Scan for the cell matching the given text and deliver its (X, Y) coordinate at center. 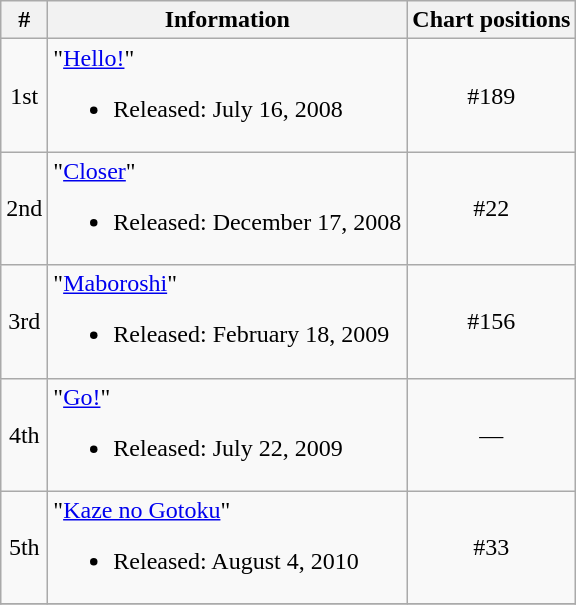
Information (228, 20)
3rd (24, 322)
4th (24, 434)
Chart positions (492, 20)
5th (24, 548)
#156 (492, 322)
"Maboroshi"Released: February 18, 2009 (228, 322)
"Closer"Released: December 17, 2008 (228, 208)
1st (24, 96)
"Hello!"Released: July 16, 2008 (228, 96)
— (492, 434)
#189 (492, 96)
#33 (492, 548)
"Go!"Released: July 22, 2009 (228, 434)
"Kaze no Gotoku"Released: August 4, 2010 (228, 548)
2nd (24, 208)
#22 (492, 208)
# (24, 20)
